Detect which cell encompasses the target text, then output its (x, y) center coordinate. 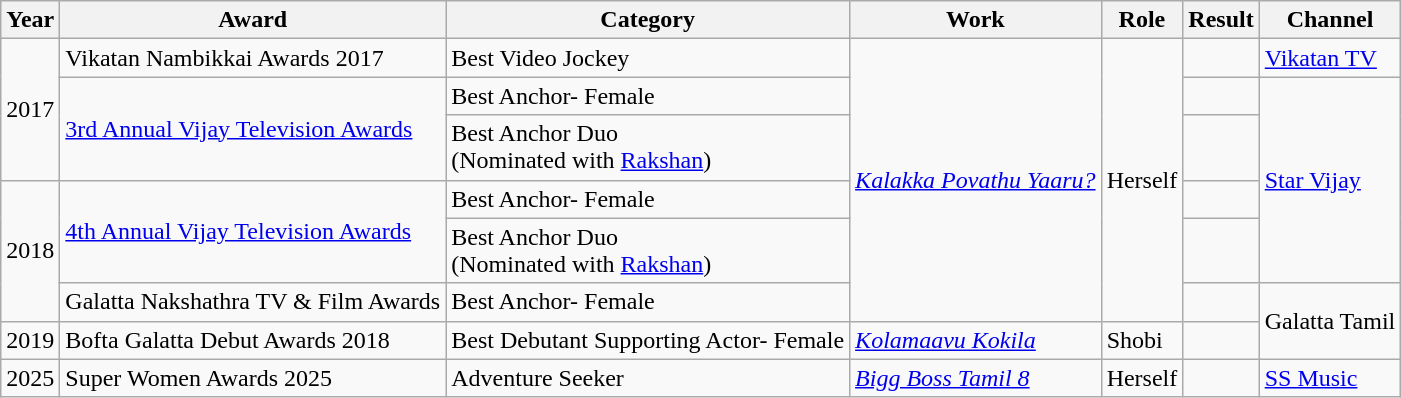
Vikatan TV (1330, 58)
2018 (30, 250)
Galatta Tamil (1330, 321)
Super Women Awards 2025 (253, 378)
Best Debutant Supporting Actor- Female (648, 340)
Kolamaavu Kokila (976, 340)
Year (30, 20)
Bofta Galatta Debut Awards 2018 (253, 340)
Best Video Jockey (648, 58)
Role (1142, 20)
2025 (30, 378)
2017 (30, 110)
Adventure Seeker (648, 378)
Galatta Nakshathra TV & Film Awards (253, 302)
Kalakka Povathu Yaaru? (976, 180)
Bigg Boss Tamil 8 (976, 378)
Award (253, 20)
Vikatan Nambikkai Awards 2017 (253, 58)
Star Vijay (1330, 180)
2019 (30, 340)
Result (1221, 20)
Work (976, 20)
SS Music (1330, 378)
Shobi (1142, 340)
Category (648, 20)
Channel (1330, 20)
3rd Annual Vijay Television Awards (253, 128)
4th Annual Vijay Television Awards (253, 232)
